Extract the (X, Y) coordinate from the center of the cell holding the provided text.  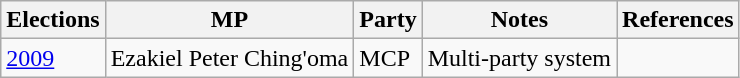
Elections (53, 20)
Ezakiel Peter Ching'oma (230, 58)
MCP (388, 58)
MP (230, 20)
References (678, 20)
Notes (519, 20)
Multi-party system (519, 58)
2009 (53, 58)
Party (388, 20)
